Determine the [x, y] coordinate at the center of the cell enclosing the given text.  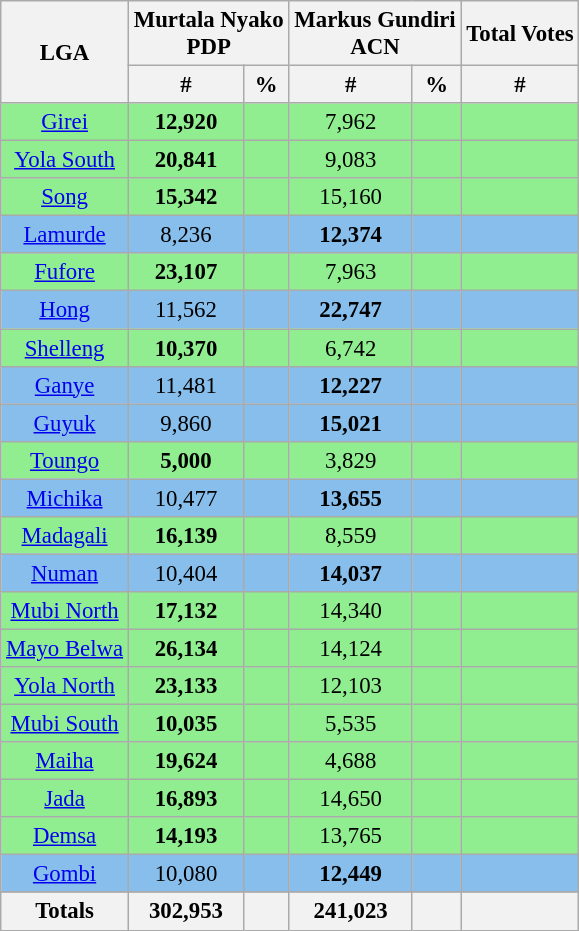
12,920 [186, 122]
13,765 [350, 836]
Maiha [65, 761]
5,000 [186, 460]
7,963 [350, 273]
Hong [65, 310]
Total Votes [520, 34]
Ganye [65, 385]
302,953 [186, 912]
Numan [65, 573]
22,747 [350, 310]
7,962 [350, 122]
Madagali [65, 536]
9,083 [350, 160]
Murtala NyakoPDP [208, 34]
14,037 [350, 573]
14,340 [350, 611]
Mubi North [65, 611]
Yola South [65, 160]
Song [65, 197]
16,139 [186, 536]
5,535 [350, 724]
16,893 [186, 799]
10,404 [186, 573]
20,841 [186, 160]
10,035 [186, 724]
12,227 [350, 385]
Totals [65, 912]
3,829 [350, 460]
26,134 [186, 648]
Fufore [65, 273]
8,236 [186, 235]
Guyuk [65, 423]
Gombi [65, 874]
Shelleng [65, 348]
Mubi South [65, 724]
17,132 [186, 611]
Lamurde [65, 235]
12,103 [350, 686]
6,742 [350, 348]
14,124 [350, 648]
15,342 [186, 197]
10,477 [186, 498]
23,107 [186, 273]
8,559 [350, 536]
11,562 [186, 310]
23,133 [186, 686]
14,650 [350, 799]
14,193 [186, 836]
11,481 [186, 385]
Michika [65, 498]
12,449 [350, 874]
Toungo [65, 460]
241,023 [350, 912]
Jada [65, 799]
Girei [65, 122]
9,860 [186, 423]
Yola North [65, 686]
Mayo Belwa [65, 648]
19,624 [186, 761]
15,160 [350, 197]
Demsa [65, 836]
Markus GundiriACN [375, 34]
13,655 [350, 498]
10,080 [186, 874]
LGA [65, 52]
15,021 [350, 423]
10,370 [186, 348]
4,688 [350, 761]
12,374 [350, 235]
